For the text-containing cell, return its midpoint in [X, Y] coordinate format. 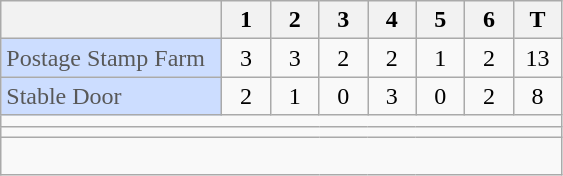
6 [490, 20]
Stable Door [112, 96]
4 [392, 20]
5 [440, 20]
T [538, 20]
8 [538, 96]
13 [538, 58]
Postage Stamp Farm [112, 58]
